Determine the (X, Y) coordinate at the center of the cell enclosing the given text.  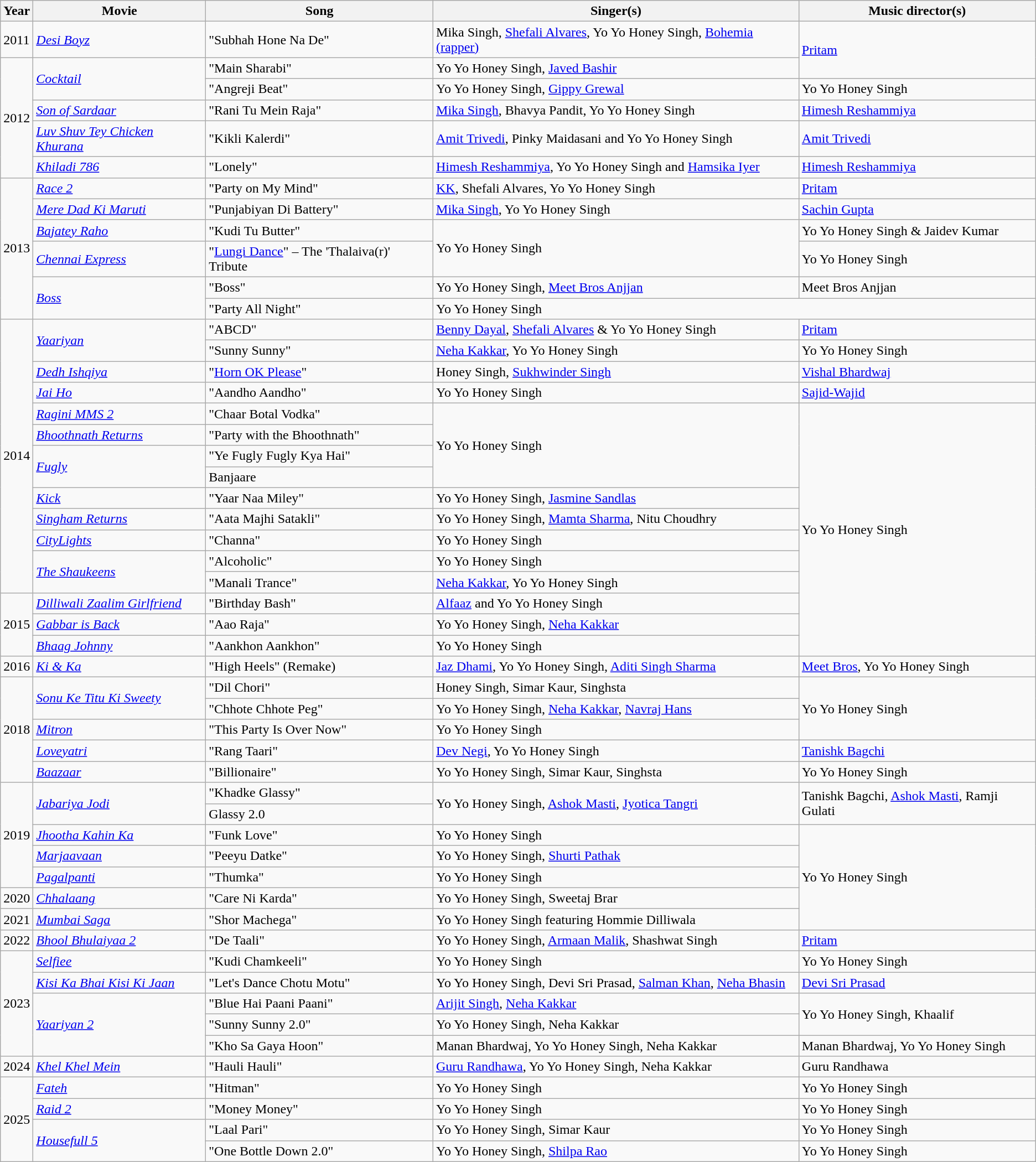
2020 (17, 898)
"Party All Night" (320, 308)
Glassy 2.0 (320, 814)
"Ye Fugly Fugly Kya Hai" (320, 456)
Baazaar (120, 772)
"Hitman" (320, 1088)
"Kudi Tu Butter" (320, 230)
Jabariya Jodi (120, 803)
Son of Sardaar (120, 110)
Yo Yo Honey Singh, Jasmine Sandlas (617, 498)
Song (320, 11)
"Punjabiyan Di Battery" (320, 209)
Marjaavaan (120, 856)
Loveyatri (120, 751)
Dedh Ishqiya (120, 372)
Kisi Ka Bhai Kisi Ki Jaan (120, 982)
"Aao Raja" (320, 624)
Raid 2 (120, 1109)
Yo Yo Honey Singh, Devi Sri Prasad, Salman Khan, Neha Bhasin (617, 982)
Ki & Ka (120, 667)
Dev Negi, Yo Yo Honey Singh (617, 751)
Yo Yo Honey Singh, Ashok Masti, Jyotica Tangri (617, 803)
Music director(s) (917, 11)
Luv Shuv Tey Chicken Khurana (120, 138)
Singham Returns (120, 519)
Meet Bros, Yo Yo Honey Singh (917, 667)
Manan Bhardwaj, Yo Yo Honey Singh, Neha Kakkar (617, 1046)
Bajatey Raho (120, 230)
Bhaag Johnny (120, 646)
"De Taali" (320, 940)
Yo Yo Honey Singh, Khaalif (917, 1014)
Yo Yo Honey Singh, Mamta Sharma, Nitu Choudhry (617, 519)
Yo Yo Honey Singh & Jaidev Kumar (917, 230)
"Channa" (320, 540)
Desi Boyz (120, 40)
Singer(s) (617, 11)
"Blue Hai Paani Paani" (320, 1004)
"Rang Taari" (320, 751)
"Dil Chori" (320, 688)
Amit Trivedi (917, 138)
"Khadke Glassy" (320, 793)
Fateh (120, 1088)
"Party with the Bhoothnath" (320, 435)
"Chaar Botal Vodka" (320, 414)
Guru Randhawa, Yo Yo Honey Singh, Neha Kakkar (617, 1067)
"Chhote Chhote Peg" (320, 709)
Honey Singh, Sukhwinder Singh (617, 372)
"Laal Pari" (320, 1130)
Sachin Gupta (917, 209)
Mumbai Saga (120, 919)
"ABCD" (320, 330)
"Party on My Mind" (320, 188)
"Alcoholic" (320, 561)
Vishal Bhardwaj (917, 372)
Bhool Bhulaiyaa 2 (120, 940)
Mika Singh, Bhavya Pandit, Yo Yo Honey Singh (617, 110)
Yo Yo Honey Singh, Shurti Pathak (617, 856)
Sonu Ke Titu Ki Sweety (120, 698)
Yo Yo Honey Singh, Armaan Malik, Shashwat Singh (617, 940)
"Kho Sa Gaya Hoon" (320, 1046)
2025 (17, 1119)
Amit Trivedi, Pinky Maidasani and Yo Yo Honey Singh (617, 138)
Arijit Singh, Neha Kakkar (617, 1004)
Jai Ho (120, 393)
KK, Shefali Alvares, Yo Yo Honey Singh (617, 188)
Mika Singh, Yo Yo Honey Singh (617, 209)
2019 (17, 835)
Yo Yo Honey Singh, Sweetaj Brar (617, 898)
Yaariyan (120, 340)
"Main Sharabi" (320, 68)
Housefull 5 (120, 1140)
Tanishk Bagchi (917, 751)
Chennai Express (120, 259)
Fugly (120, 466)
Honey Singh, Simar Kaur, Singhsta (617, 688)
2014 (17, 456)
"Peeyu Datke" (320, 856)
Manan Bhardwaj, Yo Yo Honey Singh (917, 1046)
Mitron (120, 730)
"Sunny Sunny 2.0" (320, 1025)
Jaz Dhami, Yo Yo Honey Singh, Aditi Singh Sharma (617, 667)
Race 2 (120, 188)
"Lungi Dance" – The 'Thalaiva(r)' Tribute (320, 259)
Movie (120, 11)
Pagalpanti (120, 877)
"Let's Dance Chotu Motu" (320, 982)
"Aandho Aandho" (320, 393)
"Sunny Sunny" (320, 351)
Gabbar is Back (120, 624)
CityLights (120, 540)
"Money Money" (320, 1109)
2021 (17, 919)
"Lonely" (320, 167)
"Kikli Kalerdi" (320, 138)
"This Party Is Over Now" (320, 730)
"Funk Love" (320, 835)
"Rani Tu Mein Raja" (320, 110)
Chhalaang (120, 898)
2015 (17, 624)
Cocktail (120, 79)
"Yaar Naa Miley" (320, 498)
Benny Dayal, Shefali Alvares & Yo Yo Honey Singh (617, 330)
Yo Yo Honey Singh, Shilpa Rao (617, 1151)
"Hauli Hauli" (320, 1067)
"High Heels" (Remake) (320, 667)
Yo Yo Honey Singh, Simar Kaur, Singhsta (617, 772)
2023 (17, 1003)
"Subhah Hone Na De" (320, 40)
2018 (17, 730)
Kick (120, 498)
Yaariyan 2 (120, 1025)
2022 (17, 940)
"Thumka" (320, 877)
Ragini MMS 2 (120, 414)
"Billionaire" (320, 772)
"Manali Trance" (320, 582)
Himesh Reshammiya, Yo Yo Honey Singh and Hamsika Iyer (617, 167)
"Birthday Bash" (320, 603)
"Kudi Chamkeeli" (320, 961)
"Horn OK Please" (320, 372)
Dilliwali Zaalim Girlfriend (120, 603)
Meet Bros Anjjan (917, 287)
"Aata Majhi Satakli" (320, 519)
Boss (120, 298)
2011 (17, 40)
Devi Sri Prasad (917, 982)
Khel Khel Mein (120, 1067)
Yo Yo Honey Singh, Neha Kakkar, Navraj Hans (617, 709)
Year (17, 11)
Sajid-Wajid (917, 393)
Guru Randhawa (917, 1067)
"Shor Machega" (320, 919)
Yo Yo Honey Singh, Meet Bros Anjjan (617, 287)
"Care Ni Karda" (320, 898)
"One Bottle Down 2.0" (320, 1151)
2016 (17, 667)
Yo Yo Honey Singh, Gippy Grewal (617, 89)
Mika Singh, Shefali Alvares, Yo Yo Honey Singh, Bohemia (rapper) (617, 40)
The Shaukeens (120, 572)
Khiladi 786 (120, 167)
2013 (17, 248)
Yo Yo Honey Singh, Javed Bashir (617, 68)
Yo Yo Honey Singh featuring Hommie Dilliwala (617, 919)
"Boss" (320, 287)
Yo Yo Honey Singh, Simar Kaur (617, 1130)
Alfaaz and Yo Yo Honey Singh (617, 603)
Bhoothnath Returns (120, 435)
2012 (17, 117)
"Angreji Beat" (320, 89)
Jhootha Kahin Ka (120, 835)
Mere Dad Ki Maruti (120, 209)
Banjaare (320, 477)
Selfiee (120, 961)
Tanishk Bagchi, Ashok Masti, Ramji Gulati (917, 803)
"Aankhon Aankhon" (320, 646)
2024 (17, 1067)
